Scan for the cell matching the given text and deliver its (X, Y) coordinate at center. 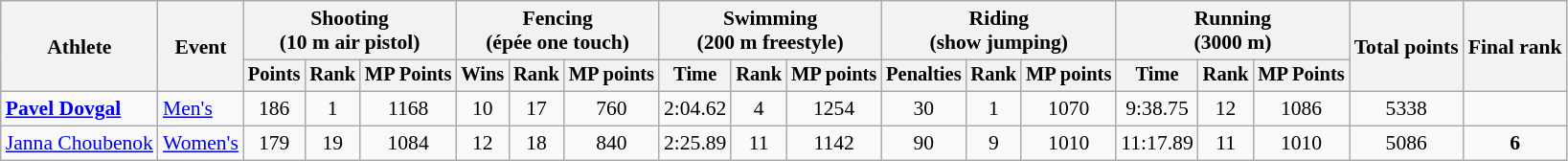
5338 (1406, 109)
179 (274, 144)
10 (483, 109)
Wins (483, 76)
Penalties (923, 76)
9:38.75 (1157, 109)
Shooting(10 m air pistol) (350, 31)
9 (994, 144)
Pavel Dovgal (80, 109)
6 (1515, 144)
1086 (1301, 109)
90 (923, 144)
Athlete (80, 46)
17 (536, 109)
1084 (408, 144)
19 (332, 144)
11:17.89 (1157, 144)
186 (274, 109)
Janna Choubenok (80, 144)
1142 (833, 144)
1070 (1069, 109)
4 (759, 109)
Event (201, 46)
840 (611, 144)
Men's (201, 109)
760 (611, 109)
2:04.62 (695, 109)
2:25.89 (695, 144)
Swimming(200 m freestyle) (770, 31)
18 (536, 144)
Fencing(épée one touch) (557, 31)
Final rank (1515, 46)
30 (923, 109)
1254 (833, 109)
1168 (408, 109)
Riding(show jumping) (998, 31)
Points (274, 76)
Total points (1406, 46)
Women's (201, 144)
5086 (1406, 144)
Running(3000 m) (1232, 31)
